Search for the cell housing the specified text and yield its [x, y] center coordinate. 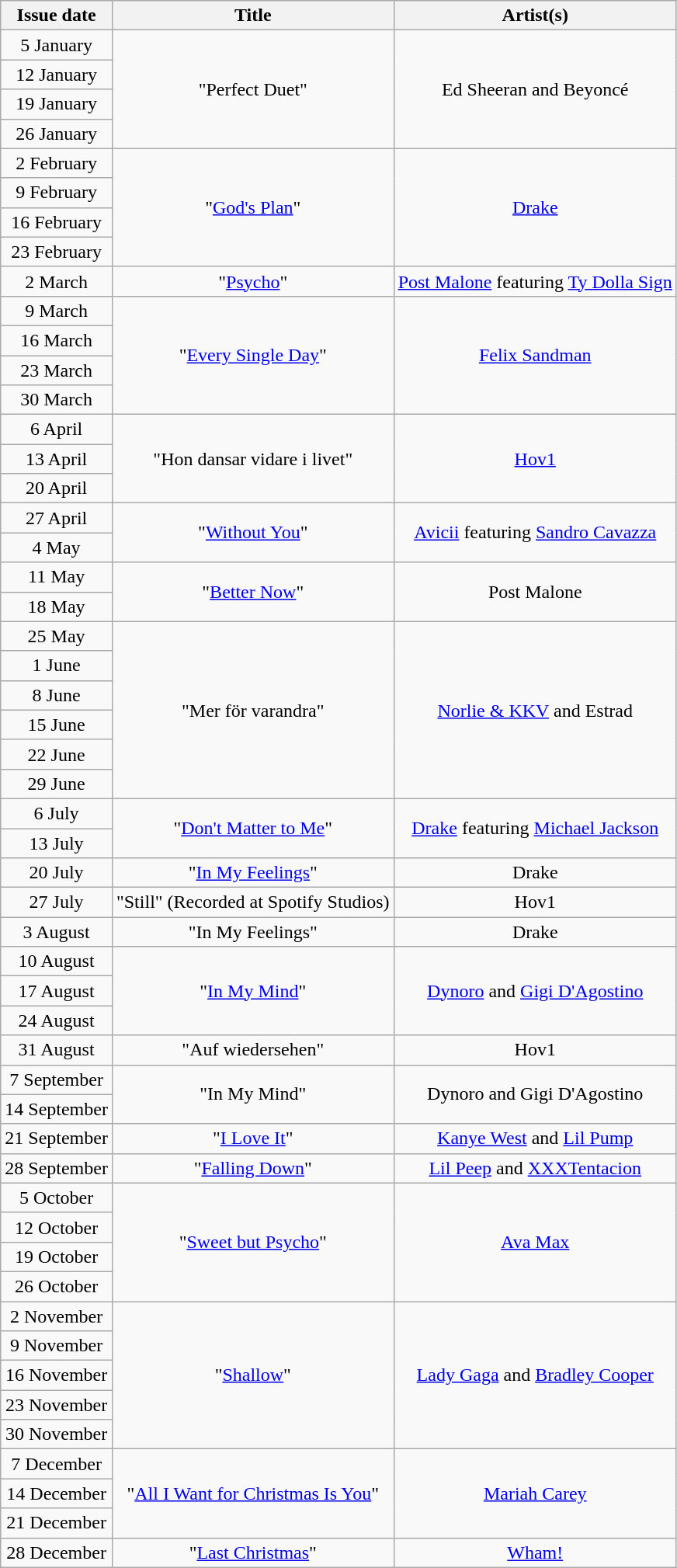
13 July [57, 843]
2 March [57, 281]
23 February [57, 252]
24 August [57, 1020]
12 October [57, 1227]
13 April [57, 459]
Norlie & KKV and Estrad [535, 710]
"Hon dansar vidare i livet" [253, 459]
"Every Single Day" [253, 355]
14 December [57, 1493]
4 May [57, 548]
30 March [57, 400]
28 September [57, 1168]
Wham! [535, 1552]
11 May [57, 577]
1 June [57, 666]
19 January [57, 104]
Felix Sandman [535, 355]
Post Malone [535, 592]
5 January [57, 45]
9 March [57, 311]
25 May [57, 636]
6 April [57, 429]
Avicii featuring Sandro Cavazza [535, 533]
"Falling Down" [253, 1168]
"Still" (Recorded at Spotify Studios) [253, 902]
"Auf wiedersehen" [253, 1050]
"Psycho" [253, 281]
Mariah Carey [535, 1493]
9 February [57, 193]
Post Malone featuring Ty Dolla Sign [535, 281]
Lady Gaga and Bradley Cooper [535, 1375]
"Without You" [253, 533]
12 January [57, 75]
9 November [57, 1346]
23 March [57, 370]
Ava Max [535, 1242]
Drake featuring Michael Jackson [535, 828]
"Don't Matter to Me" [253, 828]
22 June [57, 754]
19 October [57, 1257]
Issue date [57, 16]
2 November [57, 1316]
16 March [57, 340]
Artist(s) [535, 16]
21 December [57, 1523]
14 September [57, 1109]
29 June [57, 784]
3 August [57, 932]
"Perfect Duet" [253, 89]
8 June [57, 695]
20 July [57, 873]
"God's Plan" [253, 207]
16 February [57, 222]
26 January [57, 134]
Kanye West and Lil Pump [535, 1139]
10 August [57, 961]
17 August [57, 991]
26 October [57, 1286]
7 September [57, 1080]
2 February [57, 163]
18 May [57, 607]
28 December [57, 1552]
Ed Sheeran and Beyoncé [535, 89]
"Better Now" [253, 592]
"I Love It" [253, 1139]
30 November [57, 1434]
"All I Want for Christmas Is You" [253, 1493]
23 November [57, 1405]
"Sweet but Psycho" [253, 1242]
6 July [57, 813]
Title [253, 16]
15 June [57, 725]
7 December [57, 1464]
31 August [57, 1050]
"Shallow" [253, 1375]
5 October [57, 1198]
16 November [57, 1375]
27 July [57, 902]
20 April [57, 488]
Lil Peep and XXXTentacion [535, 1168]
27 April [57, 518]
21 September [57, 1139]
"Mer för varandra" [253, 710]
"Last Christmas" [253, 1552]
